Detect which cell encompasses the target text, then output its (X, Y) center coordinate. 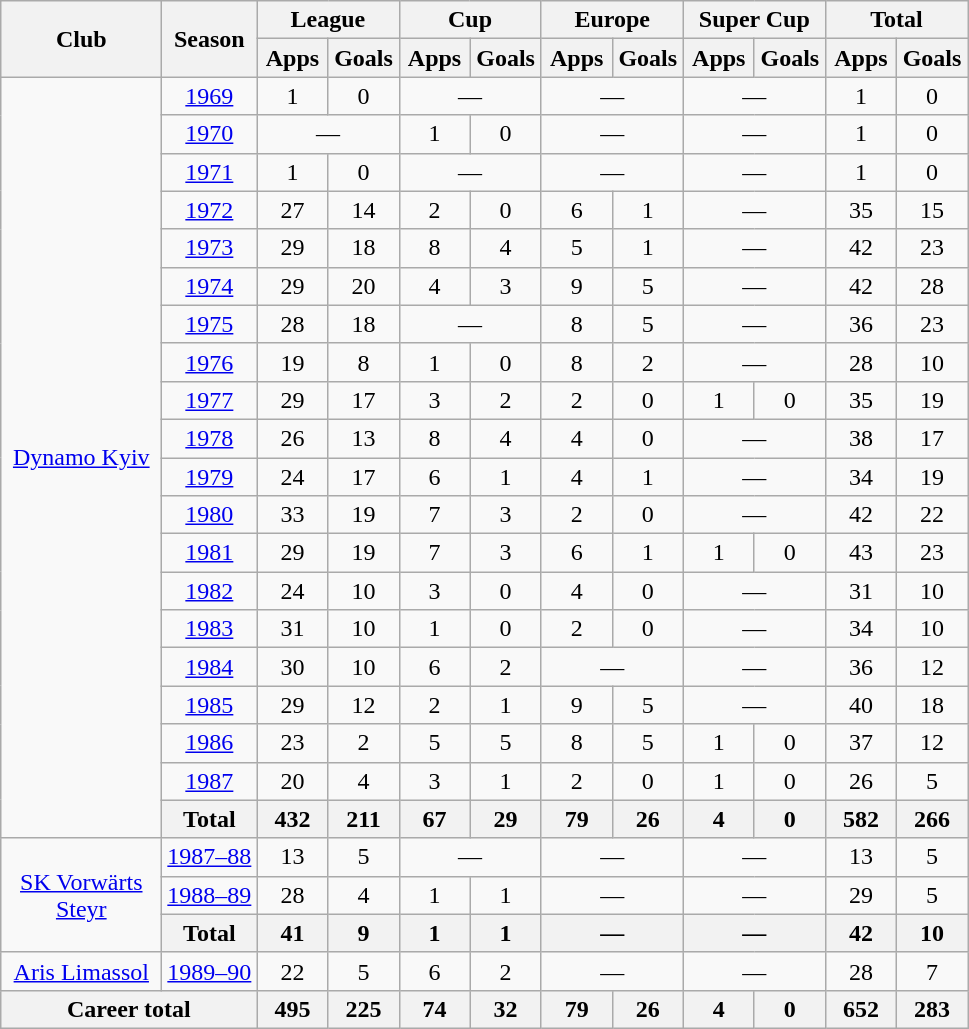
15 (932, 210)
1971 (210, 172)
1987–88 (210, 857)
Season (210, 39)
582 (860, 819)
1974 (210, 286)
1976 (210, 362)
1973 (210, 248)
40 (860, 705)
652 (860, 1009)
27 (292, 210)
Europe (612, 20)
211 (364, 819)
38 (860, 438)
Dynamo Kyiv (82, 458)
1987 (210, 781)
14 (364, 210)
1981 (210, 553)
Aris Limassol (82, 971)
32 (506, 1009)
67 (434, 819)
Club (82, 39)
225 (364, 1009)
Cup (470, 20)
1985 (210, 705)
495 (292, 1009)
1977 (210, 400)
1980 (210, 515)
Career total (129, 1009)
41 (292, 933)
1975 (210, 324)
33 (292, 515)
30 (292, 667)
43 (860, 553)
283 (932, 1009)
1972 (210, 210)
1988–89 (210, 895)
1984 (210, 667)
1989–90 (210, 971)
1978 (210, 438)
266 (932, 819)
League (328, 20)
1970 (210, 134)
SK Vorwärts Steyr (82, 895)
1969 (210, 96)
432 (292, 819)
Super Cup (754, 20)
1979 (210, 477)
74 (434, 1009)
1983 (210, 629)
1986 (210, 743)
37 (860, 743)
1982 (210, 591)
